Output the [x, y] coordinate of the center of the cell containing the given text.  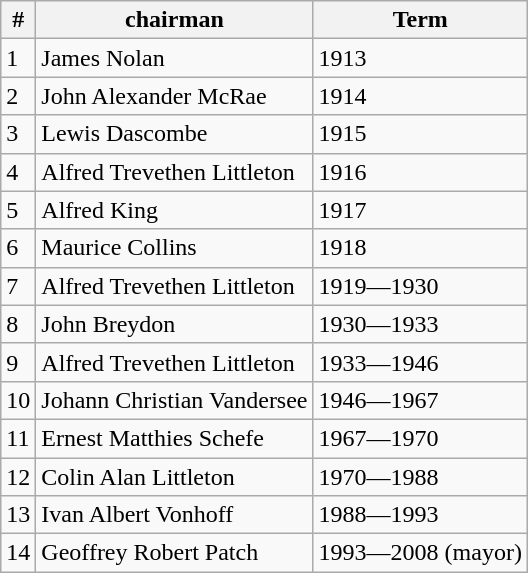
John Alexander McRae [174, 96]
1946—1967 [420, 400]
14 [18, 553]
Alfred King [174, 210]
10 [18, 400]
1913 [420, 58]
Colin Alan Littleton [174, 477]
1993—2008 (mayor) [420, 553]
13 [18, 515]
1930—1933 [420, 324]
1916 [420, 172]
5 [18, 210]
1917 [420, 210]
1918 [420, 248]
1988—1993 [420, 515]
9 [18, 362]
1933—1946 [420, 362]
Term [420, 20]
Ivan Albert Vonhoff [174, 515]
John Breydon [174, 324]
6 [18, 248]
1919—1930 [420, 286]
1970—1988 [420, 477]
11 [18, 438]
1967—1970 [420, 438]
Geoffrey Robert Patch [174, 553]
8 [18, 324]
Lewis Dascombe [174, 134]
2 [18, 96]
Maurice Collins [174, 248]
1915 [420, 134]
1 [18, 58]
3 [18, 134]
4 [18, 172]
# [18, 20]
chairman [174, 20]
James Nolan [174, 58]
Ernest Matthies Schefe [174, 438]
1914 [420, 96]
12 [18, 477]
Johann Christian Vandersee [174, 400]
7 [18, 286]
